From the cell containing the given text, extract its center point as [x, y] coordinate. 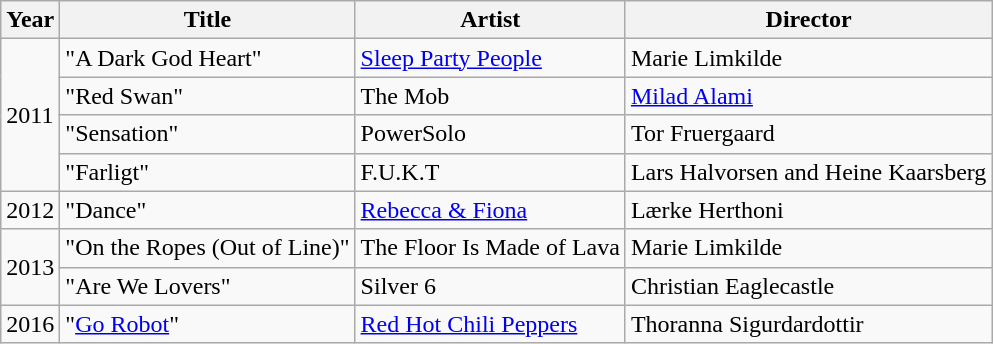
Year [30, 20]
"Dance" [208, 210]
"A Dark God Heart" [208, 58]
"Sensation" [208, 134]
Tor Fruergaard [808, 134]
Silver 6 [490, 286]
2016 [30, 324]
"On the Ropes (Out of Line)" [208, 248]
Christian Eaglecastle [808, 286]
Lærke Herthoni [808, 210]
"Farligt" [208, 172]
"Are We Lovers" [208, 286]
"Red Swan" [208, 96]
Artist [490, 20]
Milad Alami [808, 96]
Title [208, 20]
"Go Robot" [208, 324]
F.U.K.T [490, 172]
The Floor Is Made of Lava [490, 248]
Red Hot Chili Peppers [490, 324]
Sleep Party People [490, 58]
Rebecca & Fiona [490, 210]
PowerSolo [490, 134]
Director [808, 20]
2013 [30, 267]
2011 [30, 115]
The Mob [490, 96]
2012 [30, 210]
Thoranna Sigurdardottir [808, 324]
Lars Halvorsen and Heine Kaarsberg [808, 172]
